For the text-containing cell, return its midpoint in [x, y] coordinate format. 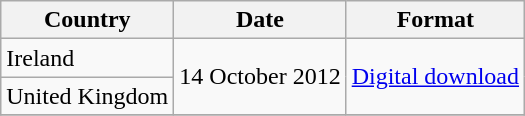
Ireland [88, 58]
Format [435, 20]
Digital download [435, 77]
Date [260, 20]
Country [88, 20]
14 October 2012 [260, 77]
United Kingdom [88, 96]
